Extract the (x, y) coordinate from the center of the cell holding the provided text.  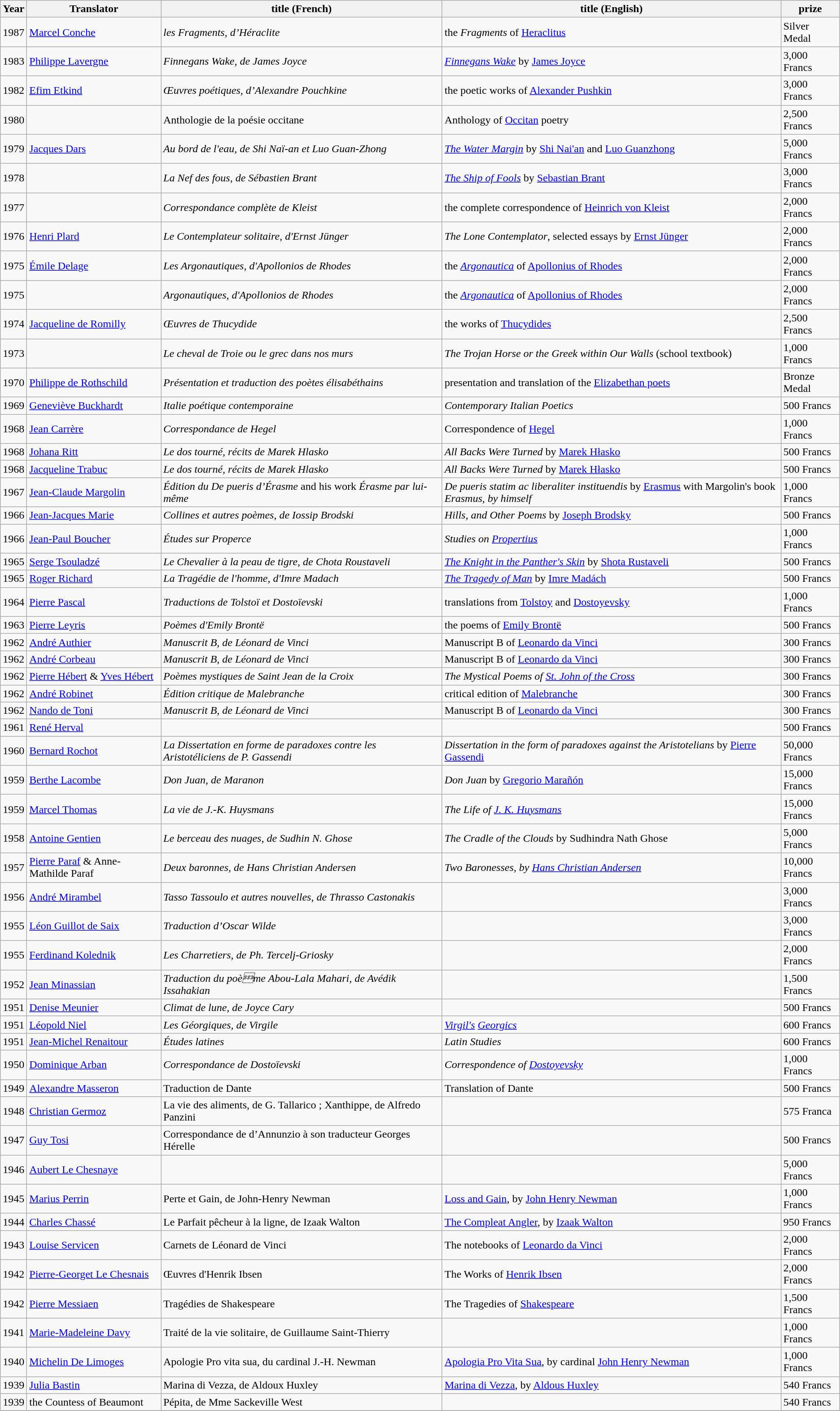
Hills, and Other Poems by Joseph Brodsky (611, 515)
the works of Thucydides (611, 324)
prize (810, 9)
the poems of Emily Brontë (611, 625)
1961 (13, 728)
Studies on Propertius (611, 539)
Two Baronesses, by Hans Christian Andersen (611, 867)
Pierre-Georget Le Chesnais (94, 1274)
Pierre Leyris (94, 625)
La Nef des fous, de Sébastien Brant (302, 178)
1944 (13, 1222)
Jacqueline Trabuc (94, 469)
André Corbeau (94, 659)
1945 (13, 1199)
1979 (13, 149)
Dissertation in the form of paradoxes against the Aristotelians by Pierre Gassendi (611, 751)
Les Argonautiques, d'Apollonios de Rhodes (302, 266)
Pierre Hébert & Yves Hébert (94, 676)
Au bord de l'eau, de Shi Naï-an et Luo Guan-Zhong (302, 149)
Denise Meunier (94, 1007)
Traduction d’Oscar Wilde (302, 926)
Jean-Jacques Marie (94, 515)
Jacqueline de Romilly (94, 324)
1978 (13, 178)
1956 (13, 897)
10,000 Francs (810, 867)
1980 (13, 119)
the Fragments of Heraclitus (611, 32)
critical edition of Malebranche (611, 694)
Nando de Toni (94, 711)
Correspondance complète de Kleist (302, 207)
Berthe Lacombe (94, 780)
Ferdinand Kolednik (94, 955)
1947 (13, 1140)
575 Franca (810, 1112)
Le Contemplateur solitaire, d'Ernst Jünger (302, 236)
Le berceau des nuages, de Sudhin N. Ghose (302, 839)
Jean-Claude Margolin (94, 492)
André Robinet (94, 694)
Italie poétique contemporaine (302, 406)
Collines et autres poèmes, de Iossip Brodski (302, 515)
The Life of J. K. Huysmans (611, 809)
1943 (13, 1245)
1969 (13, 406)
Argonautiques, d'Apollonios de Rhodes (302, 295)
Correspondance de Hegel (302, 429)
Poèmes mystiques de Saint Jean de la Croix (302, 676)
The Ship of Fools by Sebastian Brant (611, 178)
1970 (13, 382)
Serge Tsouladzé (94, 562)
Virgil's Georgics (611, 1024)
Émile Delage (94, 266)
Philippe Lavergne (94, 61)
Loss and Gain, by John Henry Newman (611, 1199)
The Cradle of the Clouds by Sudhindra Nath Ghose (611, 839)
Œuvres poétiques, d’Alexandre Pouchkine (302, 91)
Édition du De pueris d’Érasme and his work Érasme par lui-même (302, 492)
Marina di Vezza, de Aldoux Huxley (302, 1385)
Tragédies de Shakespeare (302, 1304)
La vie de J.-K. Huysmans (302, 809)
Le cheval de Troie ou le grec dans nos murs (302, 353)
René Herval (94, 728)
Pépita, de Mme Sackeville West (302, 1402)
Finnegans Wake by James Joyce (611, 61)
Contemporary Italian Poetics (611, 406)
1963 (13, 625)
Jacques Dars (94, 149)
Correspondance de Dostoïevski (302, 1065)
Traduction de Dante (302, 1088)
Jean-Michel Renaitour (94, 1042)
The Tragedies of Shakespeare (611, 1304)
1940 (13, 1362)
Johana Ritt (94, 452)
Traité de la vie solitaire, de Guillaume Saint-Thierry (302, 1332)
Marcel Conche (94, 32)
Bernard Rochot (94, 751)
Geneviève Buckhardt (94, 406)
Roger Richard (94, 579)
Léopold Niel (94, 1024)
Études sur Properce (302, 539)
1973 (13, 353)
The Works of Henrik Ibsen (611, 1274)
Climat de lune, de Joyce Cary (302, 1007)
Bronze Medal (810, 382)
The Lone Contemplator, selected essays by Ernst Jünger (611, 236)
André Mirambel (94, 897)
the poetic works of Alexander Pushkin (611, 91)
Julia Bastin (94, 1385)
Apologie Pro vita sua, du cardinal J.-H. Newman (302, 1362)
Œuvres de Thucydide (302, 324)
title (French) (302, 9)
The Mystical Poems of St. John of the Cross (611, 676)
Jean Minassian (94, 984)
1983 (13, 61)
Pierre Messiaen (94, 1304)
Don Juan by Gregorio Marañón (611, 780)
1950 (13, 1065)
Anthologie de la poésie occitane (302, 119)
Finnegans Wake, de James Joyce (302, 61)
Correspondence of Hegel (611, 429)
Le Chevalier à la peau de tigre, de Chota Roustaveli (302, 562)
950 Francs (810, 1222)
Don Juan, de Maranon (302, 780)
1960 (13, 751)
Latin Studies (611, 1042)
Correspondance de d’Annunzio à son traducteur Georges Hérelle (302, 1140)
1987 (13, 32)
Anthology of Occitan poetry (611, 119)
Silver Medal (810, 32)
La Tragédie de l'homme, d'Imre Madach (302, 579)
Jean-Paul Boucher (94, 539)
Études latines (302, 1042)
Présentation et traduction des poètes élisabéthains (302, 382)
translations from Tolstoy and Dostoyevsky (611, 602)
the Countess of Beaumont (94, 1402)
Marius Perrin (94, 1199)
Pierre Pascal (94, 602)
Year (13, 9)
1974 (13, 324)
Œuvres d'Henrik Ibsen (302, 1274)
1957 (13, 867)
Marcel Thomas (94, 809)
Apologia Pro Vita Sua, by cardinal John Henry Newman (611, 1362)
Dominique Arban (94, 1065)
Perte et Gain, de John-Henry Newman (302, 1199)
The notebooks of Leonardo da Vinci (611, 1245)
The Tragedy of Man by Imre Madách (611, 579)
Correspondence of Dostoyevsky (611, 1065)
Marie-Madeleine Davy (94, 1332)
the complete correspondence of Heinrich von Kleist (611, 207)
Christian Germoz (94, 1112)
Édition critique de Malebranche (302, 694)
1982 (13, 91)
1952 (13, 984)
1977 (13, 207)
1976 (13, 236)
The Water Margin by Shi Nai'an and Luo Guanzhong (611, 149)
Alexandre Masseron (94, 1088)
Jean Carrère (94, 429)
Deux baronnes, de Hans Christian Andersen (302, 867)
Poèmes d'Emily Brontë (302, 625)
André Authier (94, 642)
Philippe de Rothschild (94, 382)
Les Charretiers, de Ph. Tercelj-Griosky (302, 955)
1949 (13, 1088)
presentation and translation of the Elizabethan poets (611, 382)
Traduction du poème Abou-Lala Mahari, de Avédik Issahakian (302, 984)
Guy Tosi (94, 1140)
Charles Chassé (94, 1222)
Traductions de Tolstoï et Dostoïevski (302, 602)
Carnets de Léonard de Vinci (302, 1245)
Louise Servicen (94, 1245)
1948 (13, 1112)
Henri Plard (94, 236)
Translator (94, 9)
Léon Guillot de Saix (94, 926)
The Knight in the Panther's Skin by Shota Rustaveli (611, 562)
1941 (13, 1332)
1967 (13, 492)
1946 (13, 1170)
Marina di Vezza, by Aldous Huxley (611, 1385)
les Fragments, d’Héraclite (302, 32)
The Compleat Angler, by Izaak Walton (611, 1222)
La Dissertation en forme de paradoxes contre les Aristotéliciens de P. Gassendi (302, 751)
title (English) (611, 9)
50,000 Francs (810, 751)
Les Géorgiques, de Virgile (302, 1024)
Le Parfait pêcheur à la ligne, de Izaak Walton (302, 1222)
Antoine Gentien (94, 839)
Translation of Dante (611, 1088)
Michelin De Limoges (94, 1362)
Pierre Paraf & Anne-Mathilde Paraf (94, 867)
La vie des aliments, de G. Tallarico ; Xanthippe, de Alfredo Panzini (302, 1112)
1964 (13, 602)
Efim Etkind (94, 91)
1958 (13, 839)
The Trojan Horse or the Greek within Our Walls (school textbook) (611, 353)
Tasso Tassoulo et autres nouvelles, de Thrasso Castonakis (302, 897)
Aubert Le Chesnaye (94, 1170)
De pueris statim ac liberaliter instituendis by Erasmus with Margolin's book Erasmus, by himself (611, 492)
